Locate the cell with the specified text and output its [X, Y] center coordinate. 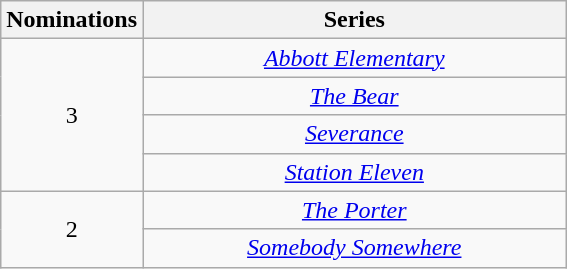
3 [72, 115]
Abbott Elementary [354, 58]
Series [354, 20]
2 [72, 229]
The Porter [354, 210]
Station Eleven [354, 172]
Severance [354, 134]
Nominations [72, 20]
The Bear [354, 96]
Somebody Somewhere [354, 248]
